Pinpoint the cell where the given text exists, returning its [x, y] midpoint coordinate. 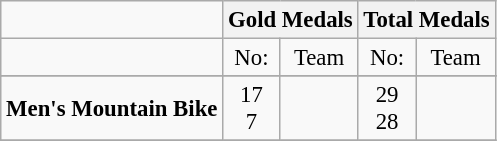
Gold Medals [290, 20]
29 28 [387, 108]
Total Medals [426, 20]
Men's Mountain Bike [112, 108]
17 7 [252, 108]
